Output the [x, y] coordinate of the center of the cell containing the given text.  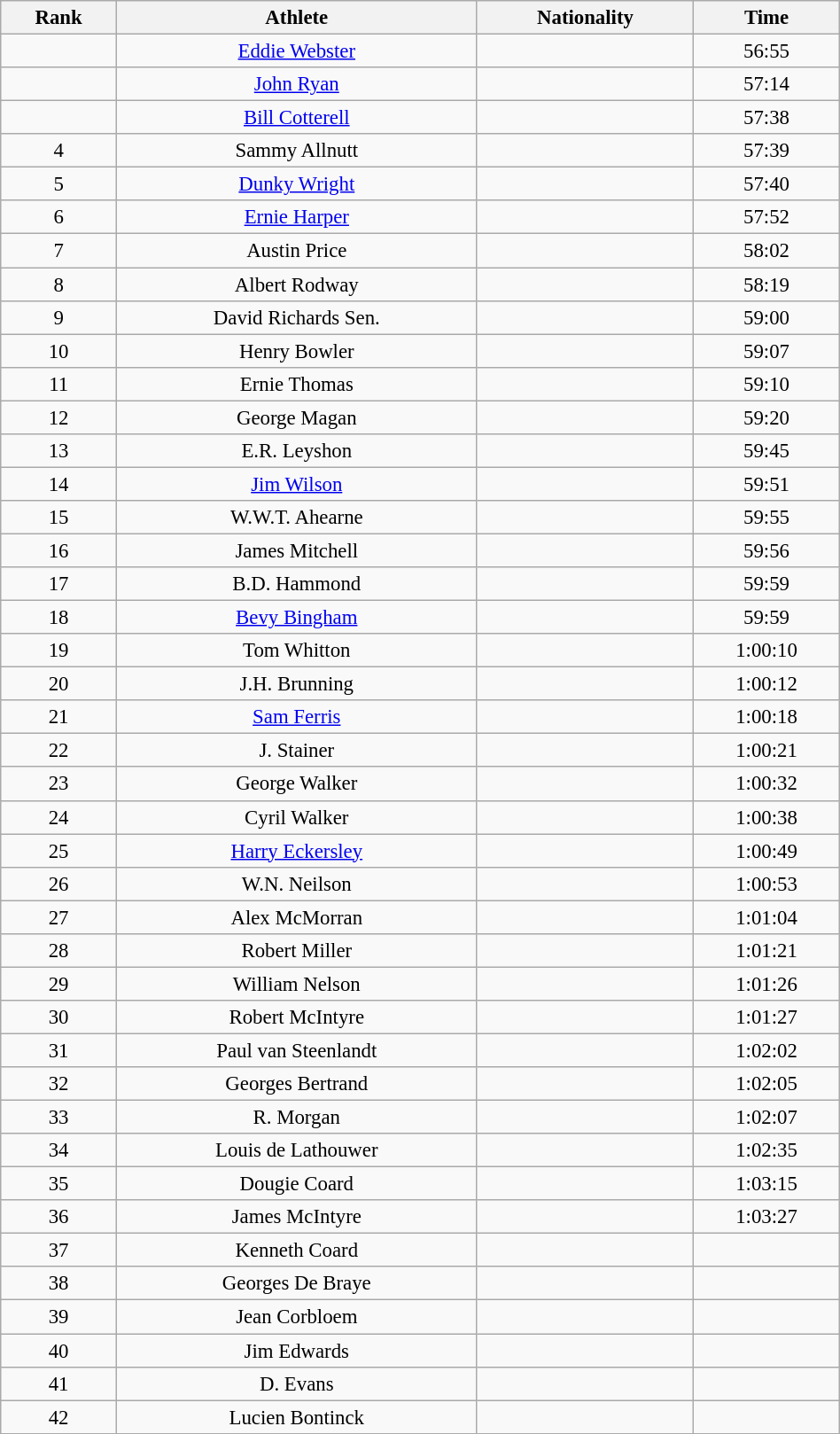
37 [58, 1251]
42 [58, 1417]
1:02:35 [766, 1150]
B.D. Hammond [296, 584]
Kenneth Coard [296, 1251]
Athlete [296, 18]
26 [58, 884]
18 [58, 618]
58:02 [766, 251]
James Mitchell [296, 550]
Dougie Coard [296, 1184]
5 [58, 184]
39 [58, 1317]
29 [58, 984]
1:00:18 [766, 717]
Jean Corbloem [296, 1317]
1:01:04 [766, 917]
John Ryan [296, 84]
1:03:15 [766, 1184]
W.N. Neilson [296, 884]
J. Stainer [296, 751]
1:02:07 [766, 1118]
William Nelson [296, 984]
Georges Bertrand [296, 1084]
J.H. Brunning [296, 684]
George Walker [296, 784]
59:20 [766, 417]
Rank [58, 18]
1:03:27 [766, 1217]
Paul van Steenlandt [296, 1050]
R. Morgan [296, 1118]
33 [58, 1118]
34 [58, 1150]
Louis de Lathouwer [296, 1150]
Cyril Walker [296, 817]
24 [58, 817]
Tom Whitton [296, 651]
1:00:32 [766, 784]
Eddie Webster [296, 51]
10 [58, 351]
23 [58, 784]
D. Evans [296, 1383]
19 [58, 651]
57:52 [766, 217]
Albert Rodway [296, 284]
58:19 [766, 284]
14 [58, 484]
31 [58, 1050]
12 [58, 417]
41 [58, 1383]
17 [58, 584]
W.W.T. Ahearne [296, 518]
27 [58, 917]
59:45 [766, 451]
Henry Bowler [296, 351]
35 [58, 1184]
38 [58, 1284]
6 [58, 217]
Lucien Bontinck [296, 1417]
4 [58, 151]
1:00:38 [766, 817]
57:40 [766, 184]
Robert Miller [296, 951]
Harry Eckersley [296, 851]
1:02:02 [766, 1050]
1:00:53 [766, 884]
8 [58, 284]
Ernie Thomas [296, 384]
22 [58, 751]
1:00:49 [766, 851]
1:01:26 [766, 984]
59:07 [766, 351]
1:01:21 [766, 951]
28 [58, 951]
1:00:10 [766, 651]
Nationality [585, 18]
15 [58, 518]
David Richards Sen. [296, 317]
Austin Price [296, 251]
30 [58, 1017]
Bill Cotterell [296, 118]
20 [58, 684]
11 [58, 384]
7 [58, 251]
George Magan [296, 417]
25 [58, 851]
1:00:12 [766, 684]
59:51 [766, 484]
56:55 [766, 51]
57:14 [766, 84]
59:10 [766, 384]
21 [58, 717]
32 [58, 1084]
59:56 [766, 550]
13 [58, 451]
Dunky Wright [296, 184]
Bevy Bingham [296, 618]
Time [766, 18]
59:55 [766, 518]
1:00:21 [766, 751]
59:00 [766, 317]
57:38 [766, 118]
Jim Wilson [296, 484]
Ernie Harper [296, 217]
40 [58, 1351]
1:01:27 [766, 1017]
Sam Ferris [296, 717]
Sammy Allnutt [296, 151]
Robert McIntyre [296, 1017]
1:02:05 [766, 1084]
36 [58, 1217]
E.R. Leyshon [296, 451]
Jim Edwards [296, 1351]
Alex McMorran [296, 917]
James McIntyre [296, 1217]
9 [58, 317]
16 [58, 550]
Georges De Braye [296, 1284]
57:39 [766, 151]
